From the cell containing the given text, extract its center point as (X, Y) coordinate. 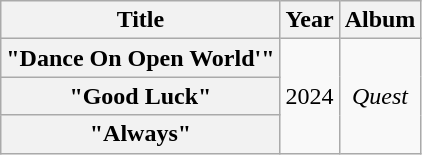
"Dance On Open World'" (140, 58)
Year (310, 20)
"Always" (140, 134)
Quest (380, 96)
Title (140, 20)
Album (380, 20)
2024 (310, 96)
"Good Luck" (140, 96)
